Locate the cell with the specified text and output its (x, y) center coordinate. 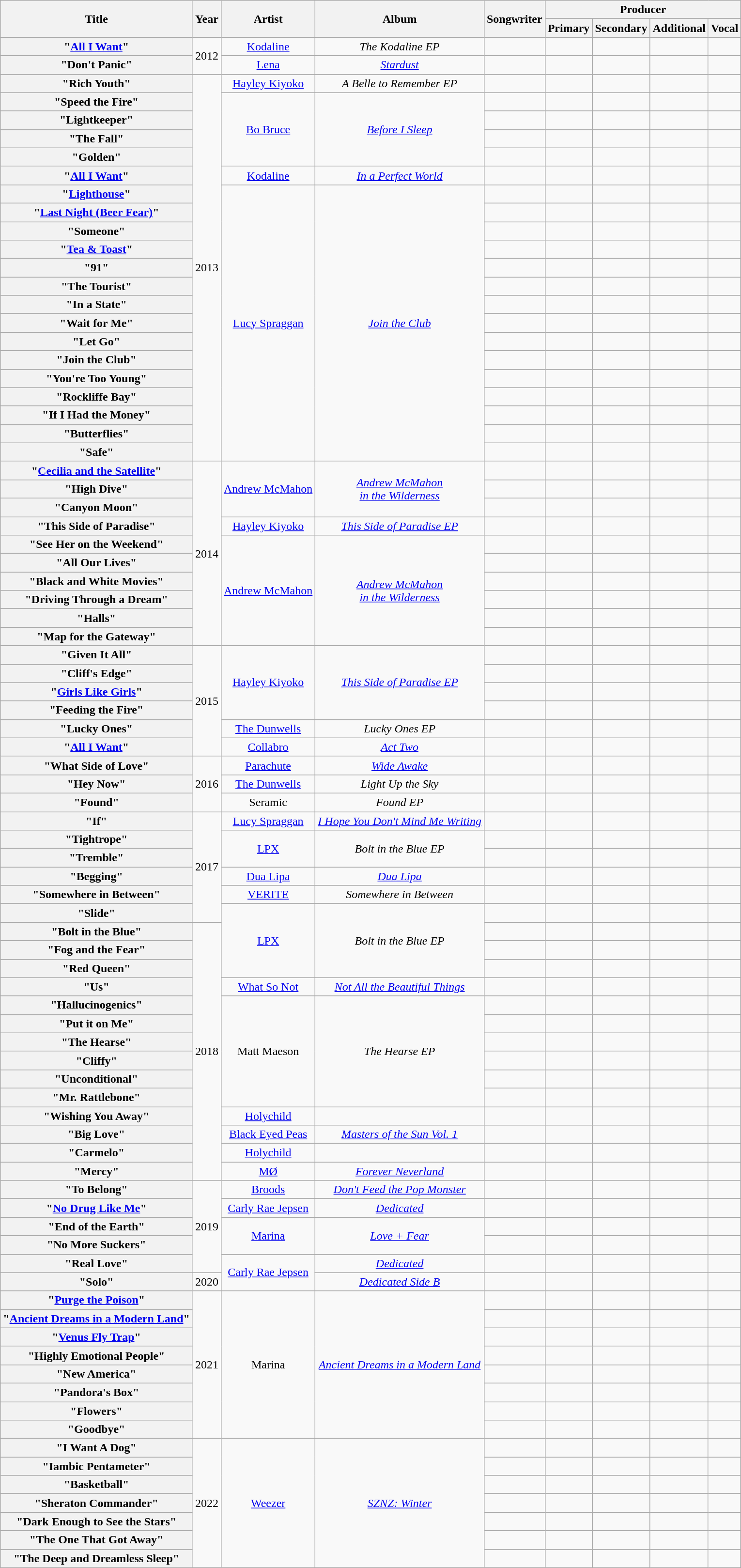
"The Hearse" (97, 1042)
Vocal (725, 28)
"Girls Like Girls" (97, 692)
Bo Bruce (268, 129)
"If" (97, 821)
SZNZ: Winter (400, 1503)
"Safe" (97, 452)
Seramic (268, 802)
Somewhere in Between (400, 895)
Producer (643, 10)
"Golden" (97, 157)
"Wishing You Away" (97, 1116)
2019 (206, 1226)
"Tightrope" (97, 839)
Title (97, 19)
Weezer (268, 1503)
"Cecilia and the Satellite" (97, 470)
"Basketball" (97, 1485)
"See Her on the Weekend" (97, 544)
"Carmelo" (97, 1153)
Collabro (268, 747)
"In a State" (97, 305)
MØ (268, 1171)
"The Deep and Dreamless Sleep" (97, 1558)
"Canyon Moon" (97, 507)
"Sheraton Commander" (97, 1503)
Lena (268, 65)
"I Want A Dog" (97, 1448)
"High Dive" (97, 489)
"Map for the Gateway" (97, 637)
"Goodbye" (97, 1429)
"Solo" (97, 1282)
Album (400, 19)
Broods (268, 1190)
"Hallucinogenics" (97, 1005)
"Put it on Me" (97, 1024)
"Lightkeeper" (97, 120)
"Red Queen" (97, 968)
"Rich Youth" (97, 83)
"If I Had the Money" (97, 415)
"Mercy" (97, 1171)
Stardust (400, 65)
"Somewhere in Between" (97, 895)
In a Perfect World (400, 175)
"The Tourist" (97, 286)
Forever Neverland (400, 1171)
"Venus Fly Trap" (97, 1337)
"Slide" (97, 913)
"Join the Club" (97, 360)
"No More Suckers" (97, 1245)
"This Side of Paradise" (97, 526)
"Unconditional" (97, 1079)
2017 (206, 867)
2014 (206, 553)
"What Side of Love" (97, 765)
"Butterflies" (97, 434)
2015 (206, 701)
"Wait for Me" (97, 323)
"Pandora's Box" (97, 1392)
"Given It All" (97, 655)
Act Two (400, 747)
"Tremble" (97, 858)
"New America" (97, 1374)
"You're Too Young" (97, 378)
"91" (97, 268)
2018 (206, 1051)
2013 (206, 267)
"Fog and the Fear" (97, 950)
"Someone" (97, 231)
"Highly Emotional People" (97, 1355)
Don't Feed the Pop Monster (400, 1190)
Not All the Beautiful Things (400, 987)
Artist (268, 19)
Found EP (400, 802)
"Cliffy" (97, 1060)
"Speed the Fire" (97, 102)
Masters of the Sun Vol. 1 (400, 1134)
Year (206, 19)
Light Up the Sky (400, 784)
"Rockliffe Bay" (97, 397)
The Kodaline EP (400, 47)
VERITE (268, 895)
"Iambic Pentameter" (97, 1466)
The Hearse EP (400, 1051)
"Lucky Ones" (97, 729)
2022 (206, 1503)
2020 (206, 1282)
2016 (206, 784)
Primary (569, 28)
"Dark Enough to See the Stars" (97, 1521)
"Last Night (Beer Fear)" (97, 212)
Lucky Ones EP (400, 729)
"Don't Panic" (97, 65)
I Hope You Don't Mind Me Writing (400, 821)
"Let Go" (97, 342)
"The One That Got Away" (97, 1540)
Black Eyed Peas (268, 1134)
"Cliff's Edge" (97, 673)
"Feeding the Fire" (97, 710)
Join the Club (400, 323)
"Tea & Toast" (97, 249)
2012 (206, 56)
"All Our Lives" (97, 563)
2021 (206, 1365)
Secondary (621, 28)
A Belle to Remember EP (400, 83)
"Driving Through a Dream" (97, 600)
"To Belong" (97, 1190)
"Found" (97, 802)
"Real Love" (97, 1263)
"Halls" (97, 618)
"No Drug Like Me" (97, 1208)
Wide Awake (400, 765)
"Purge the Poison" (97, 1300)
"The Fall" (97, 139)
"Mr. Rattlebone" (97, 1097)
Dedicated Side B (400, 1282)
"Black and White Movies" (97, 581)
What So Not (268, 987)
Ancient Dreams in a Modern Land (400, 1365)
Before I Sleep (400, 129)
"Lighthouse" (97, 194)
Additional (679, 28)
"Us" (97, 987)
Matt Maeson (268, 1051)
"Flowers" (97, 1411)
"End of the Earth" (97, 1226)
"Bolt in the Blue" (97, 931)
Love + Fear (400, 1236)
"Hey Now" (97, 784)
"Big Love" (97, 1134)
"Ancient Dreams in a Modern Land" (97, 1319)
Songwriter (514, 19)
"Begging" (97, 876)
Parachute (268, 765)
